Capture the cell that displays the provided text and extract its (x, y) central coordinate. 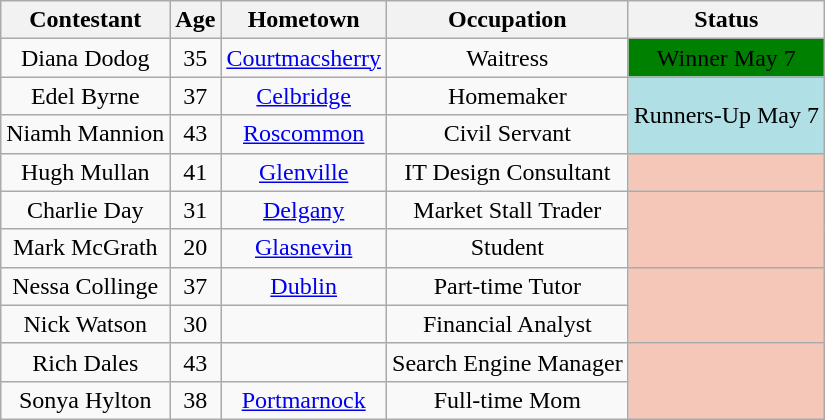
Waitress (508, 58)
Part-time Tutor (508, 286)
Market Stall Trader (508, 210)
Celbridge (304, 96)
31 (196, 210)
Glenville (304, 172)
Homemaker (508, 96)
30 (196, 324)
Contestant (86, 20)
41 (196, 172)
Glasnevin (304, 248)
Civil Servant (508, 134)
Edel Byrne (86, 96)
Runners-Up May 7 (726, 115)
Sonya Hylton (86, 400)
Delgany (304, 210)
Niamh Mannion (86, 134)
Search Engine Manager (508, 362)
38 (196, 400)
Financial Analyst (508, 324)
Age (196, 20)
Mark McGrath (86, 248)
Full-time Mom (508, 400)
Student (508, 248)
Winner May 7 (726, 58)
Dublin (304, 286)
Portmarnock (304, 400)
Roscommon (304, 134)
Nessa Collinge (86, 286)
Charlie Day (86, 210)
35 (196, 58)
Occupation (508, 20)
Courtmacsherry (304, 58)
IT Design Consultant (508, 172)
Diana Dodog (86, 58)
Rich Dales (86, 362)
Hugh Mullan (86, 172)
Hometown (304, 20)
Nick Watson (86, 324)
20 (196, 248)
Status (726, 20)
